Provide the [x, y] coordinate of the cell's center where the given text is located.  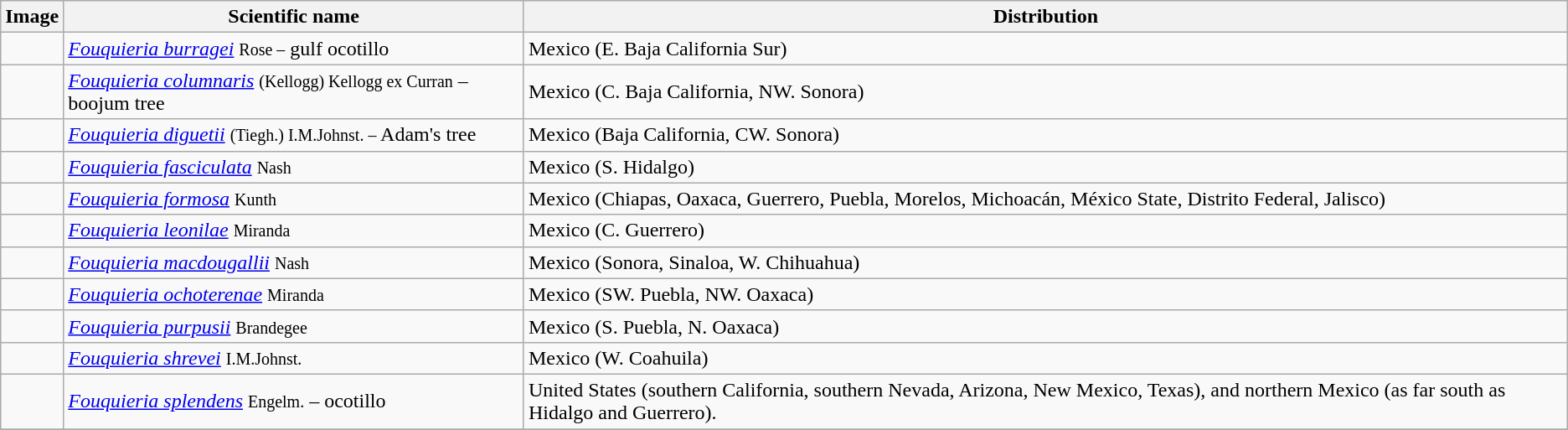
Mexico (E. Baja California Sur) [1045, 49]
Mexico (C. Guerrero) [1045, 231]
Fouquieria burragei Rose – gulf ocotillo [294, 49]
Fouquieria columnaris (Kellogg) Kellogg ex Curran – boojum tree [294, 92]
Mexico (S. Puebla, N. Oaxaca) [1045, 326]
Fouquieria shrevei I.M.Johnst. [294, 358]
Distribution [1045, 17]
Fouquieria purpusii Brandegee [294, 326]
Mexico (Sonora, Sinaloa, W. Chihuahua) [1045, 262]
Mexico (Baja California, CW. Sonora) [1045, 135]
Fouquieria ochoterenae Miranda [294, 294]
Fouquieria fasciculata Nash [294, 167]
Mexico (W. Coahuila) [1045, 358]
Mexico (C. Baja California, NW. Sonora) [1045, 92]
United States (southern California, southern Nevada, Arizona, New Mexico, Texas), and northern Mexico (as far south as Hidalgo and Guerrero). [1045, 401]
Image [32, 17]
Scientific name [294, 17]
Mexico (SW. Puebla, NW. Oaxaca) [1045, 294]
Fouquieria formosa Kunth [294, 199]
Fouquieria diguetii (Tiegh.) I.M.Johnst. – Adam's tree [294, 135]
Mexico (Chiapas, Oaxaca, Guerrero, Puebla, Morelos, Michoacán, México State, Distrito Federal, Jalisco) [1045, 199]
Fouquieria macdougallii Nash [294, 262]
Fouquieria leonilae Miranda [294, 231]
Fouquieria splendens Engelm. – ocotillo [294, 401]
Mexico (S. Hidalgo) [1045, 167]
